For the text-containing cell, return its midpoint in (X, Y) coordinate format. 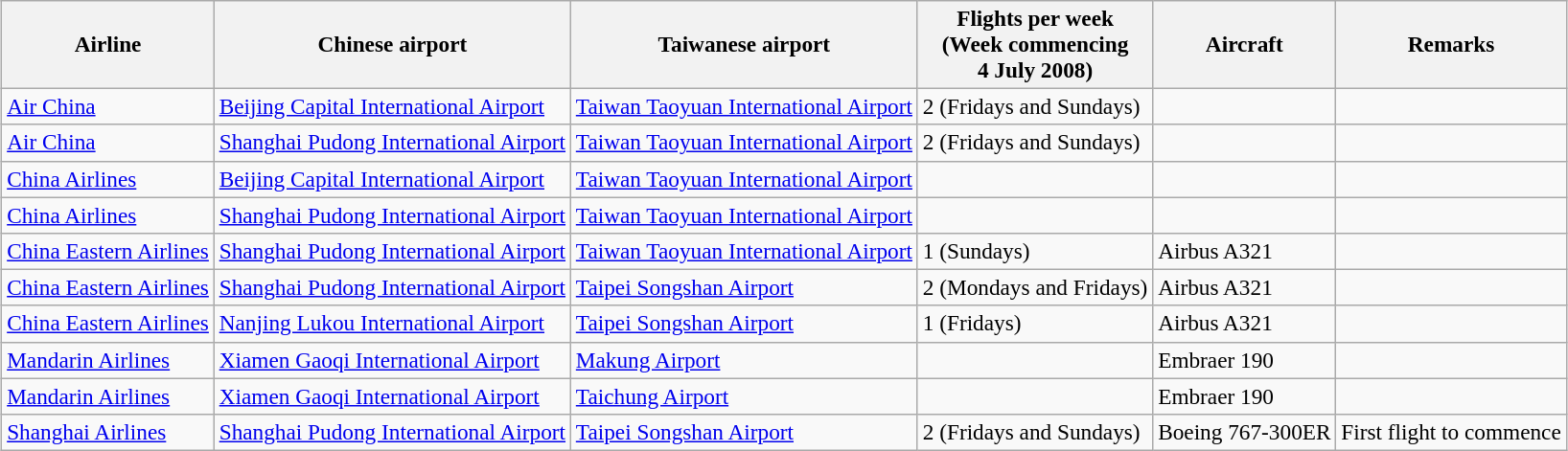
Chinese airport (392, 44)
Boeing 767-300ER (1244, 432)
Nanjing Lukou International Airport (392, 324)
First flight to commence (1451, 432)
2 (Mondays and Fridays) (1035, 287)
Taichung Airport (744, 395)
Shanghai Airlines (108, 432)
1 (Sundays) (1035, 251)
Makung Airport (744, 360)
1 (Fridays) (1035, 324)
Aircraft (1244, 44)
Remarks (1451, 44)
Taiwanese airport (744, 44)
Airline (108, 44)
Flights per week(Week commencing4 July 2008) (1035, 44)
